Extract the [x, y] coordinate from the center of the cell holding the provided text.  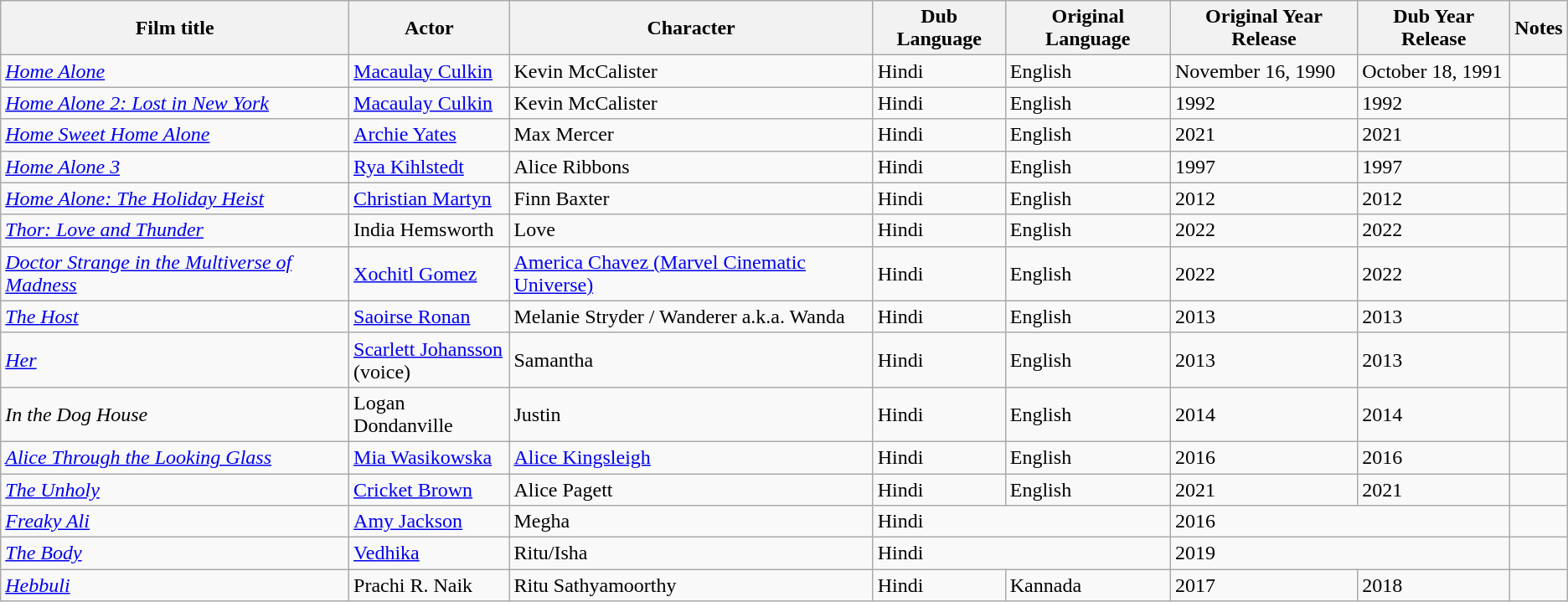
Vedhika [429, 553]
Amy Jackson [429, 522]
Dub Language [939, 28]
Alice Ribbons [691, 167]
Home Alone: The Holiday Heist [175, 198]
Home Alone 3 [175, 167]
Ritu Sathyamoorthy [691, 585]
Original Language [1087, 28]
Kannada [1087, 585]
Home Alone [175, 71]
Notes [1539, 28]
Original Year Release [1263, 28]
October 18, 1991 [1434, 71]
Doctor Strange in the Multiverse of Madness [175, 273]
Home Sweet Home Alone [175, 135]
Dub Year Release [1434, 28]
Rya Kihlstedt [429, 167]
Freaky Ali [175, 522]
Her [175, 360]
The Unholy [175, 490]
Max Mercer [691, 135]
India Hemsworth [429, 230]
Cricket Brown [429, 490]
Character [691, 28]
Justin [691, 414]
Samantha [691, 360]
Christian Martyn [429, 198]
Logan Dondanville [429, 414]
Actor [429, 28]
2017 [1263, 585]
Prachi R. Naik [429, 585]
Alice Pagett [691, 490]
2019 [1340, 553]
The Body [175, 553]
Scarlett Johansson(voice) [429, 360]
Archie Yates [429, 135]
Mia Wasikowska [429, 457]
Alice Kingsleigh [691, 457]
The Host [175, 316]
2018 [1434, 585]
Love [691, 230]
November 16, 1990 [1263, 71]
America Chavez (Marvel Cinematic Universe) [691, 273]
In the Dog House [175, 414]
Ritu/Isha [691, 553]
Film title [175, 28]
Alice Through the Looking Glass [175, 457]
Thor: Love and Thunder [175, 230]
Saoirse Ronan [429, 316]
Hebbuli [175, 585]
Xochitl Gomez [429, 273]
Megha [691, 522]
Home Alone 2: Lost in New York [175, 103]
Melanie Stryder / Wanderer a.k.a. Wanda [691, 316]
Finn Baxter [691, 198]
